Find where the given text appears and provide that cell's center as (x, y) coordinate. 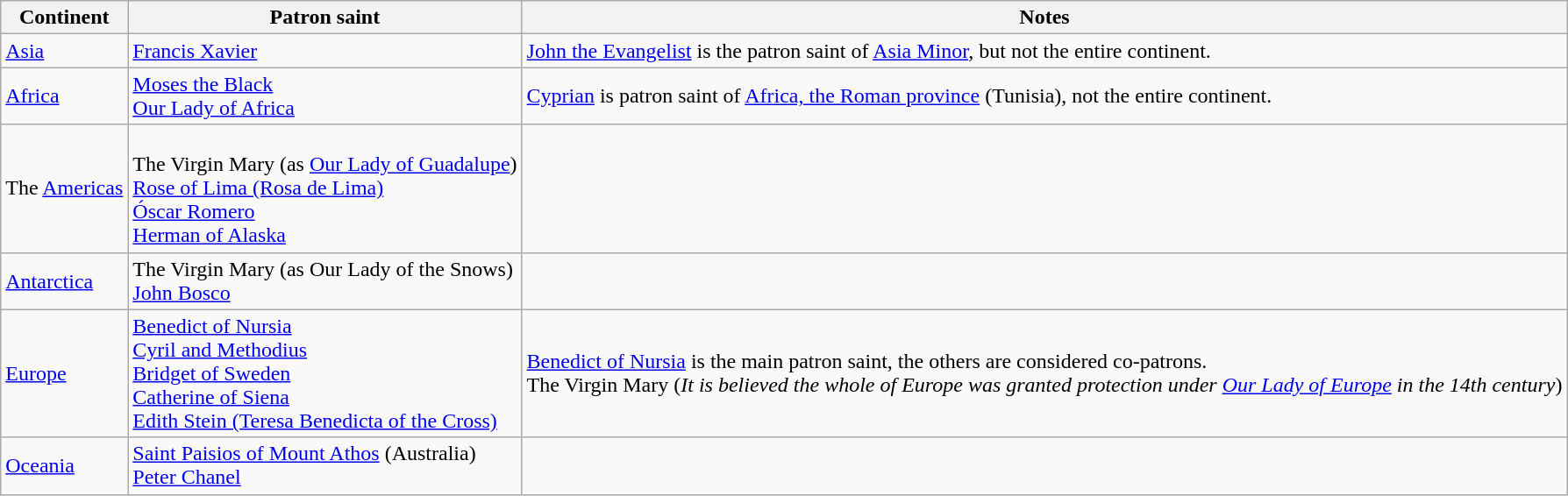
Francis Xavier (324, 51)
Africa (65, 96)
Saint Paisios of Mount Athos (Australia)Peter Chanel (324, 466)
The Virgin Mary (as Our Lady of the Snows)John Bosco (324, 280)
Patron saint (324, 18)
The Virgin Mary (as Our Lady of Guadalupe) Rose of Lima (Rosa de Lima) Óscar Romero Herman of Alaska (324, 188)
The Americas (65, 188)
Europe (65, 373)
Antarctica (65, 280)
John the Evangelist is the patron saint of Asia Minor, but not the entire continent. (1044, 51)
Oceania (65, 466)
Cyprian is patron saint of Africa, the Roman province (Tunisia), not the entire continent. (1044, 96)
Moses the BlackOur Lady of Africa (324, 96)
Asia (65, 51)
Notes (1044, 18)
Benedict of NursiaCyril and MethodiusBridget of SwedenCatherine of SienaEdith Stein (Teresa Benedicta of the Cross) (324, 373)
Continent (65, 18)
